Extract the (X, Y) coordinate from the center of the cell holding the provided text.  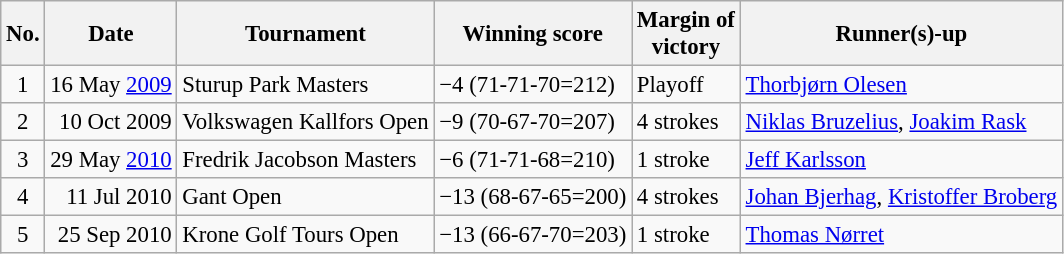
Thorbjørn Olesen (901, 85)
Johan Bjerhag, Kristoffer Broberg (901, 197)
1 (23, 85)
Jeff Karlsson (901, 160)
−4 (71-71-70=212) (533, 85)
−9 (70-67-70=207) (533, 122)
5 (23, 235)
Gant Open (306, 197)
Runner(s)-up (901, 34)
Playoff (686, 85)
−13 (66-67-70=203) (533, 235)
11 Jul 2010 (111, 197)
3 (23, 160)
Fredrik Jacobson Masters (306, 160)
Krone Golf Tours Open (306, 235)
25 Sep 2010 (111, 235)
4 (23, 197)
Winning score (533, 34)
−6 (71-71-68=210) (533, 160)
Tournament (306, 34)
16 May 2009 (111, 85)
29 May 2010 (111, 160)
10 Oct 2009 (111, 122)
−13 (68-67-65=200) (533, 197)
Date (111, 34)
2 (23, 122)
Niklas Bruzelius, Joakim Rask (901, 122)
Sturup Park Masters (306, 85)
No. (23, 34)
Margin ofvictory (686, 34)
Volkswagen Kallfors Open (306, 122)
Thomas Nørret (901, 235)
